Detect which cell encompasses the target text, then output its [x, y] center coordinate. 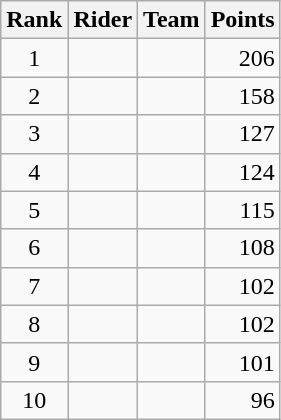
2 [34, 96]
10 [34, 400]
206 [242, 58]
158 [242, 96]
8 [34, 324]
6 [34, 248]
124 [242, 172]
Rank [34, 20]
Rider [103, 20]
Team [172, 20]
115 [242, 210]
5 [34, 210]
96 [242, 400]
4 [34, 172]
7 [34, 286]
101 [242, 362]
1 [34, 58]
108 [242, 248]
127 [242, 134]
3 [34, 134]
9 [34, 362]
Points [242, 20]
